Search for the cell housing the specified text and yield its (X, Y) center coordinate. 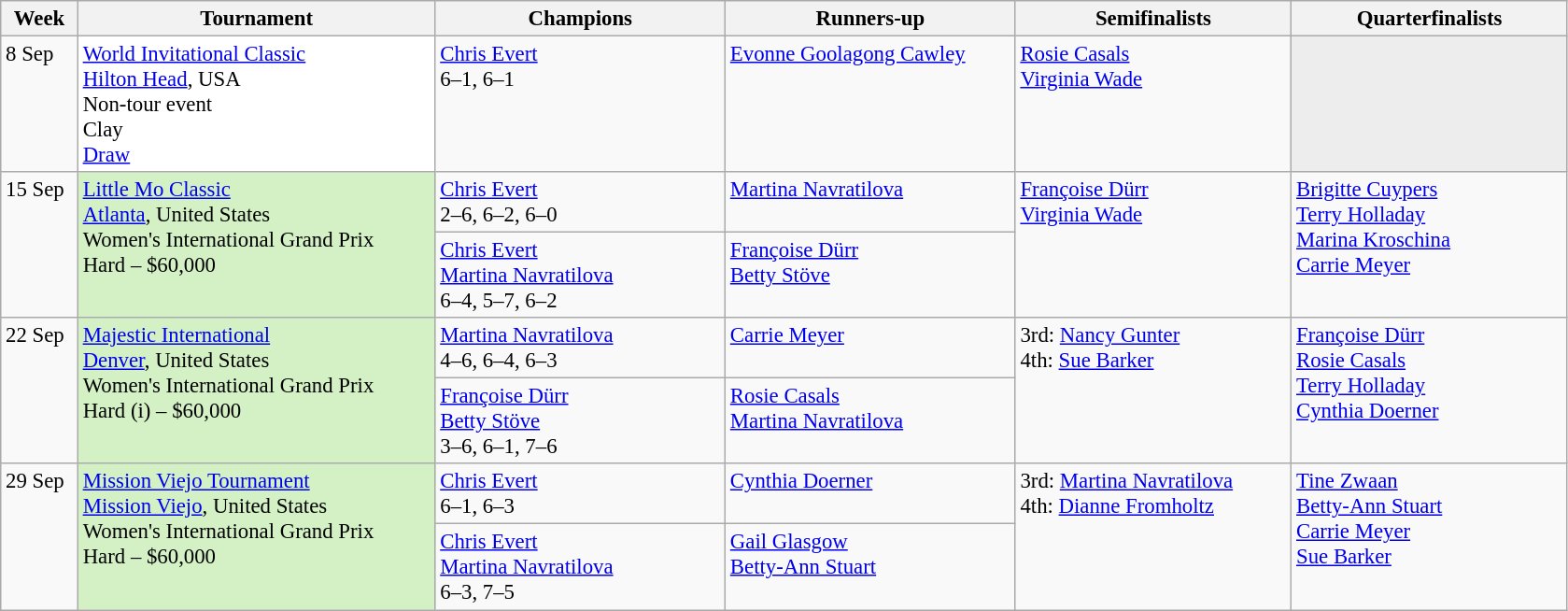
Chris Evert Martina Navratilova6–3, 7–5 (581, 567)
Quarterfinalists (1430, 19)
Françoise Dürr Rosie Casals Terry Holladay Cynthia Doerner (1430, 391)
15 Sep (39, 245)
Gail Glasgow Betty-Ann Stuart (870, 567)
Mission Viejo Tournament Mission Viejo, United StatesWomen's International Grand PrixHard – $60,000 (256, 536)
World Invitational Classic Hilton Head, USANon-tour eventClayDraw (256, 105)
Martina Navratilova4–6, 6–4, 6–3 (581, 348)
Brigitte Cuypers Terry Holladay Marina Kroschina Carrie Meyer (1430, 245)
3rd: Nancy Gunter 4th: Sue Barker (1153, 391)
Runners-up (870, 19)
22 Sep (39, 391)
Week (39, 19)
29 Sep (39, 536)
Carrie Meyer (870, 348)
Tournament (256, 19)
Françoise Dürr Virginia Wade (1153, 245)
Majestic International Denver, United StatesWomen's International Grand PrixHard (i) – $60,000 (256, 391)
Françoise Dürr Betty Stöve3–6, 6–1, 7–6 (581, 421)
Little Mo Classic Atlanta, United StatesWomen's International Grand PrixHard – $60,000 (256, 245)
8 Sep (39, 105)
Chris Evert6–1, 6–3 (581, 493)
Semifinalists (1153, 19)
Rosie Casals Martina Navratilova (870, 421)
Champions (581, 19)
Cynthia Doerner (870, 493)
Françoise Dürr Betty Stöve (870, 276)
Evonne Goolagong Cawley (870, 105)
3rd: Martina Navratilova 4th: Dianne Fromholtz (1153, 536)
Chris Evert6–1, 6–1 (581, 105)
Tine Zwaan Betty-Ann Stuart Carrie Meyer Sue Barker (1430, 536)
Rosie Casals Virginia Wade (1153, 105)
Martina Navratilova (870, 202)
Chris Evert2–6, 6–2, 6–0 (581, 202)
Chris Evert Martina Navratilova6–4, 5–7, 6–2 (581, 276)
